Pinpoint the cell where the given text exists, returning its [x, y] midpoint coordinate. 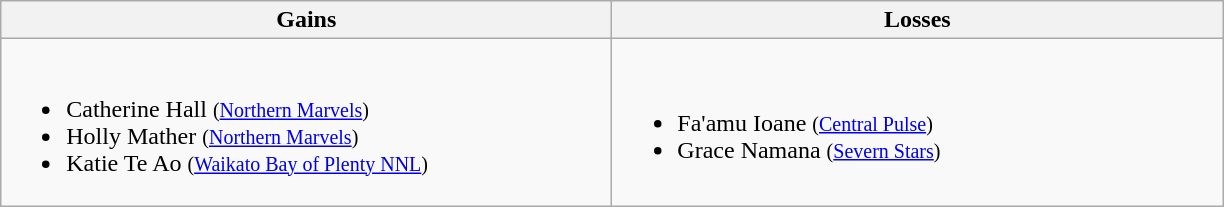
Fa'amu Ioane (Central Pulse)Grace Namana (Severn Stars) [918, 122]
Gains [306, 20]
Catherine Hall (Northern Marvels)Holly Mather (Northern Marvels)Katie Te Ao (Waikato Bay of Plenty NNL) [306, 122]
Losses [918, 20]
